Output the (X, Y) coordinate of the center of the cell containing the given text.  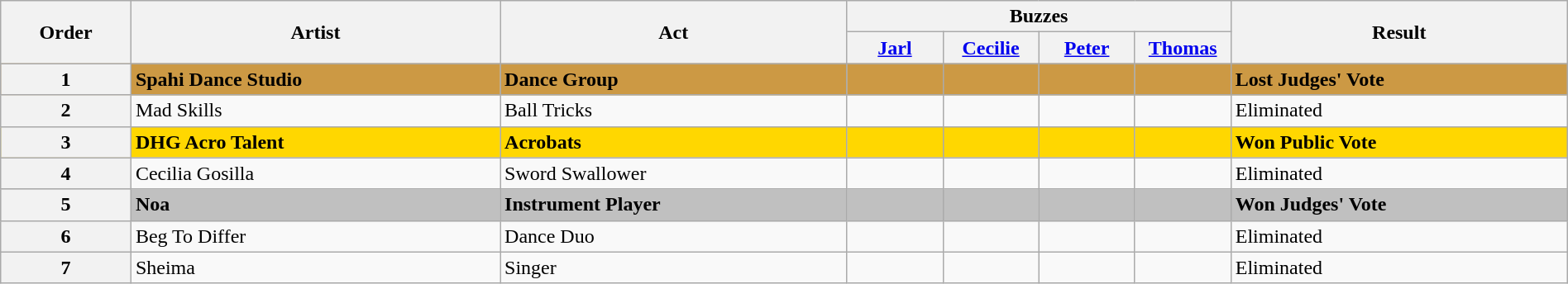
Dance Group (673, 79)
Dance Duo (673, 236)
Won Public Vote (1399, 142)
Cecilie (991, 48)
Buzzes (1039, 17)
Lost Judges' Vote (1399, 79)
3 (66, 142)
Result (1399, 32)
Singer (673, 267)
Order (66, 32)
4 (66, 173)
Thomas (1183, 48)
Sheima (315, 267)
Artist (315, 32)
Ball Tricks (673, 111)
Jarl (895, 48)
Mad Skills (315, 111)
Won Judges' Vote (1399, 205)
Noa (315, 205)
Act (673, 32)
2 (66, 111)
Cecilia Gosilla (315, 173)
Spahi Dance Studio (315, 79)
Acrobats (673, 142)
Instrument Player (673, 205)
Beg To Differ (315, 236)
7 (66, 267)
5 (66, 205)
1 (66, 79)
Sword Swallower (673, 173)
Peter (1087, 48)
DHG Acro Talent (315, 142)
6 (66, 236)
